Determine the [X, Y] coordinate at the center of the cell enclosing the given text.  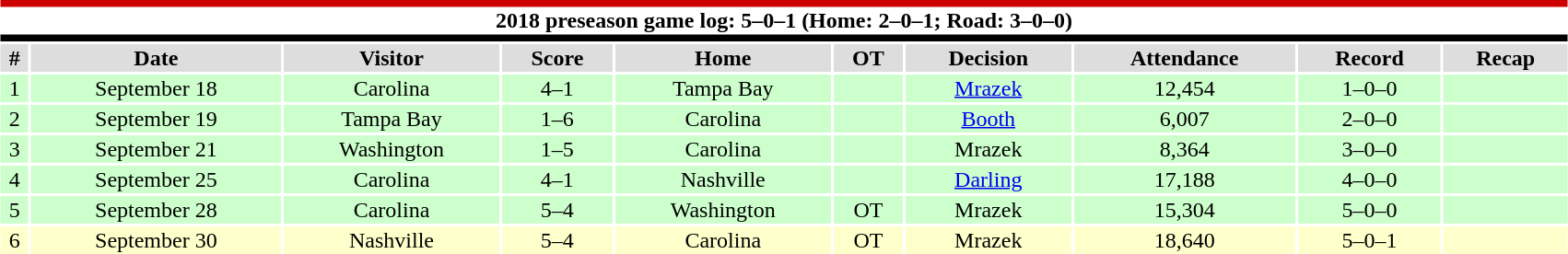
Recap [1505, 58]
1–5 [557, 149]
6 [15, 240]
4–0–0 [1369, 179]
2 [15, 119]
1–6 [557, 119]
Home [723, 58]
Attendance [1185, 58]
3 [15, 149]
Visitor [392, 58]
18,640 [1185, 240]
2018 preseason game log: 5–0–1 (Home: 2–0–1; Road: 3–0–0) [784, 20]
5–0–0 [1369, 210]
5 [15, 210]
Date [157, 58]
September 21 [157, 149]
Score [557, 58]
Decision [988, 58]
Booth [988, 119]
Record [1369, 58]
1–0–0 [1369, 88]
September 25 [157, 179]
September 30 [157, 240]
3–0–0 [1369, 149]
12,454 [1185, 88]
5–0–1 [1369, 240]
4 [15, 179]
6,007 [1185, 119]
1 [15, 88]
2–0–0 [1369, 119]
15,304 [1185, 210]
8,364 [1185, 149]
17,188 [1185, 179]
# [15, 58]
September 19 [157, 119]
Darling [988, 179]
September 18 [157, 88]
September 28 [157, 210]
